Search for the cell housing the specified text and yield its [X, Y] center coordinate. 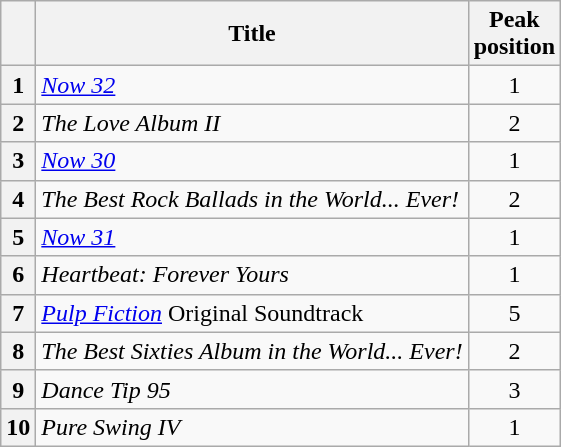
Title [252, 34]
The Best Sixties Album in the World... Ever! [252, 351]
Heartbeat: Forever Yours [252, 275]
6 [18, 275]
Dance Tip 95 [252, 389]
10 [18, 427]
Now 30 [252, 161]
9 [18, 389]
8 [18, 351]
Now 31 [252, 237]
Pure Swing IV [252, 427]
4 [18, 199]
The Love Album II [252, 123]
Now 32 [252, 85]
Pulp Fiction Original Soundtrack [252, 313]
The Best Rock Ballads in the World... Ever! [252, 199]
Peakposition [514, 34]
7 [18, 313]
